Return the (X, Y) coordinate for the center point of the cell that contains the specified text.  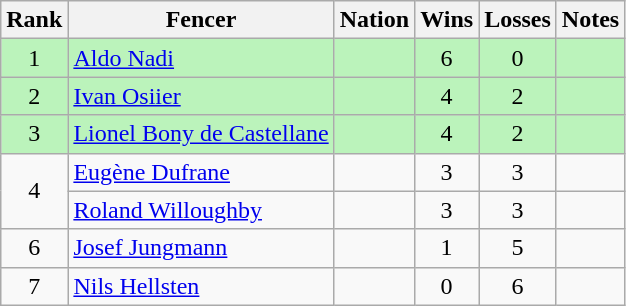
Roland Willoughby (201, 210)
Losses (518, 20)
Eugène Dufrane (201, 172)
Aldo Nadi (201, 58)
Ivan Osiier (201, 96)
Josef Jungmann (201, 248)
Nation (374, 20)
5 (518, 248)
Rank (34, 20)
Wins (447, 20)
Fencer (201, 20)
Notes (590, 20)
Nils Hellsten (201, 286)
Lionel Bony de Castellane (201, 134)
7 (34, 286)
